Provide the (X, Y) coordinate of the cell's center where the given text is located.  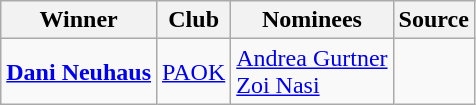
Dani Neuhaus (79, 72)
Source (434, 20)
Andrea Gurtner Zoi Nasi (312, 72)
PAOK (194, 72)
Nominees (312, 20)
Club (194, 20)
Winner (79, 20)
